Identify which cell holds the provided text, then report its (X, Y) central coordinate. 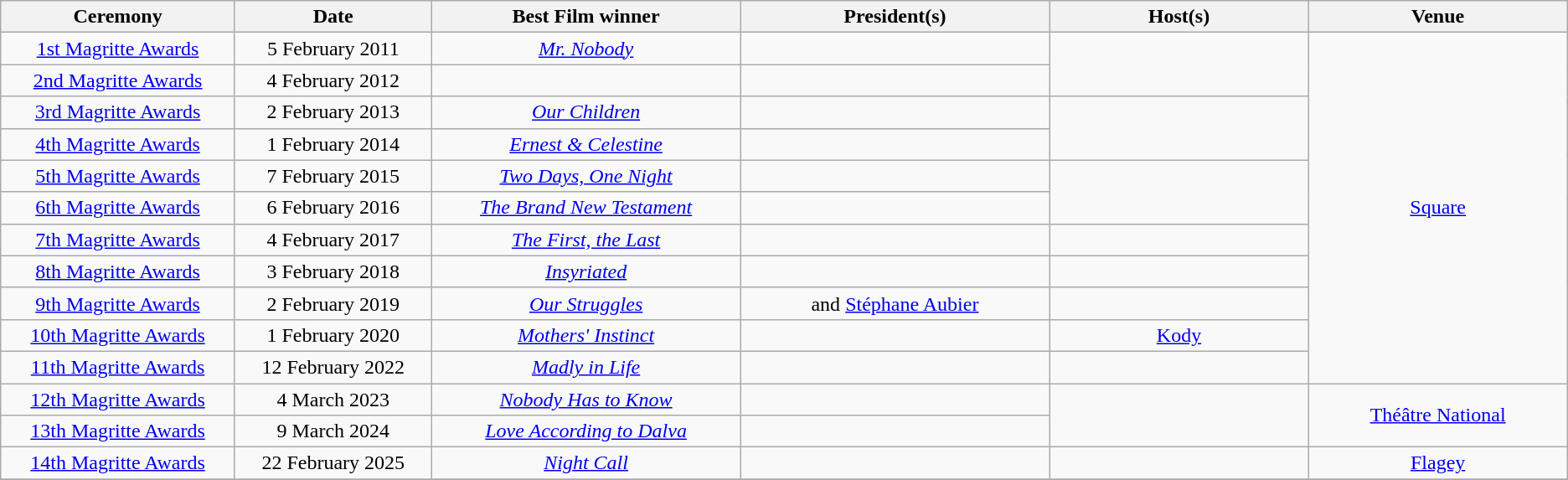
2 February 2019 (333, 303)
7 February 2015 (333, 176)
Night Call (586, 463)
8th Magritte Awards (118, 271)
12 February 2022 (333, 367)
The First, the Last (586, 240)
Mr. Nobody (586, 49)
6 February 2016 (333, 208)
4 February 2017 (333, 240)
11th Magritte Awards (118, 367)
Two Days, One Night (586, 176)
Ernest & Celestine (586, 144)
10th Magritte Awards (118, 335)
Best Film winner (586, 17)
and Stéphane Aubier (895, 303)
4 February 2012 (333, 80)
Insyriated (586, 271)
12th Magritte Awards (118, 400)
22 February 2025 (333, 463)
2 February 2013 (333, 112)
2nd Magritte Awards (118, 80)
Flagey (1437, 463)
Kody (1179, 335)
1 February 2014 (333, 144)
Madly in Life (586, 367)
7th Magritte Awards (118, 240)
Nobody Has to Know (586, 400)
1st Magritte Awards (118, 49)
13th Magritte Awards (118, 431)
4th Magritte Awards (118, 144)
9 March 2024 (333, 431)
Host(s) (1179, 17)
3rd Magritte Awards (118, 112)
Ceremony (118, 17)
14th Magritte Awards (118, 463)
5 February 2011 (333, 49)
6th Magritte Awards (118, 208)
5th Magritte Awards (118, 176)
President(s) (895, 17)
3 February 2018 (333, 271)
1 February 2020 (333, 335)
Mothers' Instinct (586, 335)
Our Children (586, 112)
Love According to Dalva (586, 431)
Théâtre National (1437, 415)
Square (1437, 208)
4 March 2023 (333, 400)
Date (333, 17)
Venue (1437, 17)
9th Magritte Awards (118, 303)
The Brand New Testament (586, 208)
Our Struggles (586, 303)
